Determine the [x, y] coordinate at the center of the cell enclosing the given text.  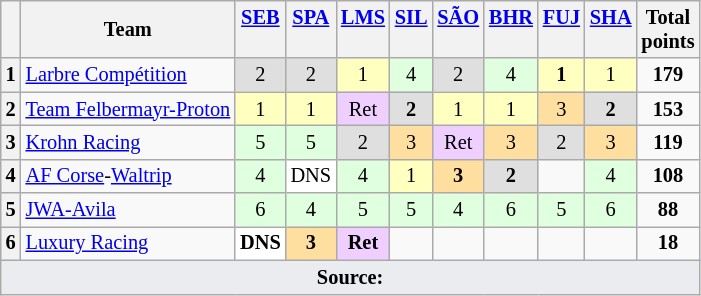
Totalpoints [668, 29]
179 [668, 75]
18 [668, 243]
LMS [363, 29]
SEB [260, 29]
FUJ [562, 29]
Source: [350, 277]
SIL [412, 29]
JWA-Avila [128, 210]
AF Corse-Waltrip [128, 176]
Larbre Compétition [128, 75]
88 [668, 210]
153 [668, 109]
BHR [511, 29]
SÃO [458, 29]
108 [668, 176]
Team Felbermayr-Proton [128, 109]
Krohn Racing [128, 142]
119 [668, 142]
Team [128, 29]
SPA [311, 29]
SHA [611, 29]
Luxury Racing [128, 243]
